Pinpoint the cell where the given text exists, returning its [X, Y] midpoint coordinate. 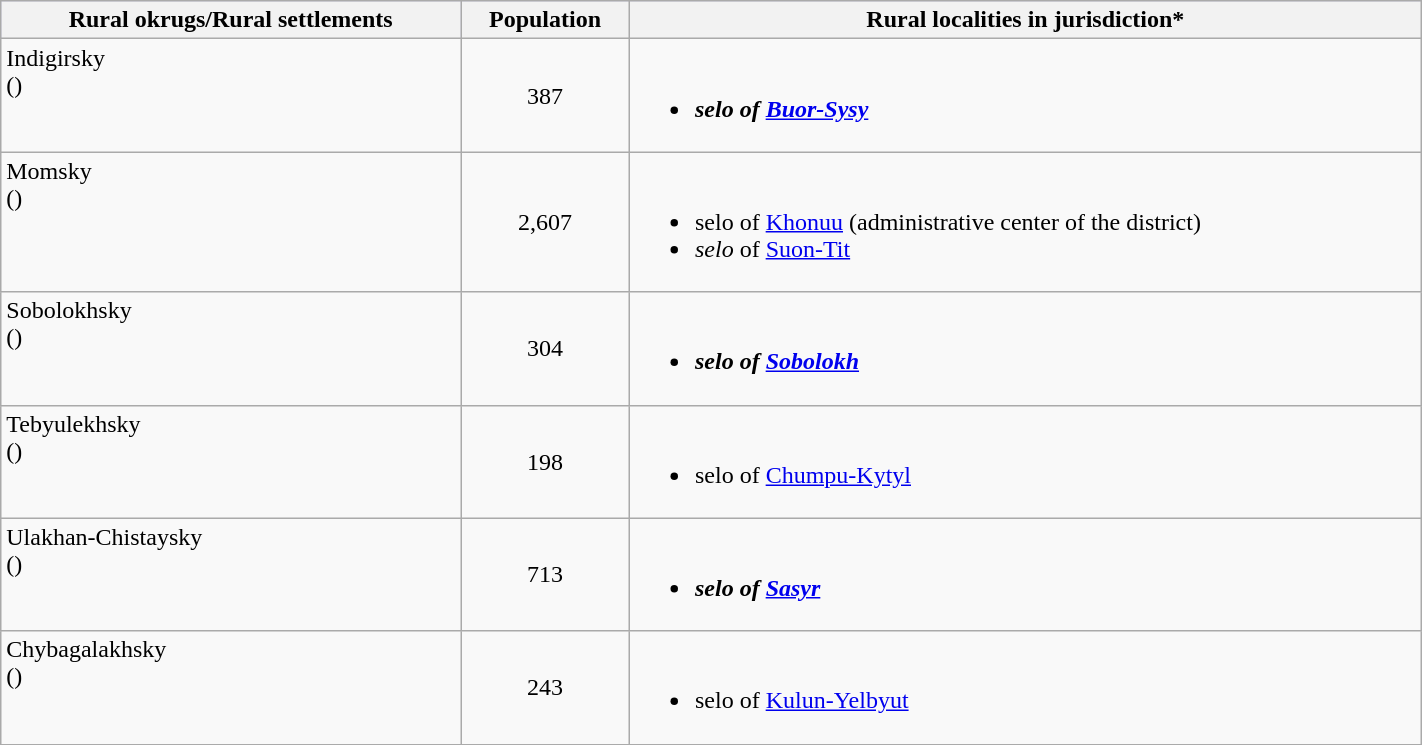
387 [546, 96]
198 [546, 462]
Tebyulekhsky() [231, 462]
Momsky() [231, 222]
selo of Kulun-Yelbyut [1025, 688]
selo of Sasyr [1025, 574]
304 [546, 348]
2,607 [546, 222]
selo of Chumpu-Kytyl [1025, 462]
Population [546, 20]
Sobolokhsky() [231, 348]
selo of Buor-Sysy [1025, 96]
Indigirsky() [231, 96]
Rural okrugs/Rural settlements [231, 20]
713 [546, 574]
Rural localities in jurisdiction* [1025, 20]
Chybagalakhsky() [231, 688]
selo of Sobolokh [1025, 348]
Ulakhan-Chistaysky() [231, 574]
selo of Khonuu (administrative center of the district)selo of Suon-Tit [1025, 222]
243 [546, 688]
